Return [x, y] of the center of cell containing provided text 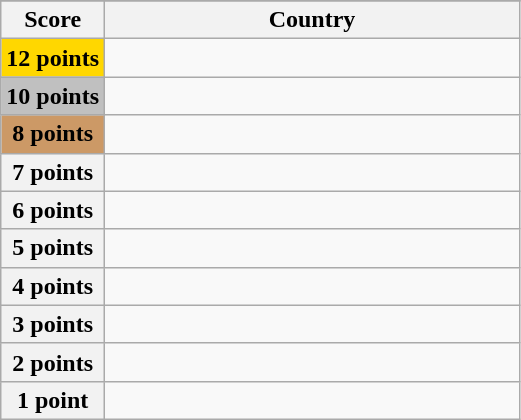
12 points [53, 58]
Score [53, 20]
4 points [53, 286]
10 points [53, 96]
7 points [53, 172]
Country [312, 20]
1 point [53, 400]
6 points [53, 210]
2 points [53, 362]
8 points [53, 134]
5 points [53, 248]
3 points [53, 324]
